Determine the (X, Y) coordinate at the center of the cell enclosing the given text.  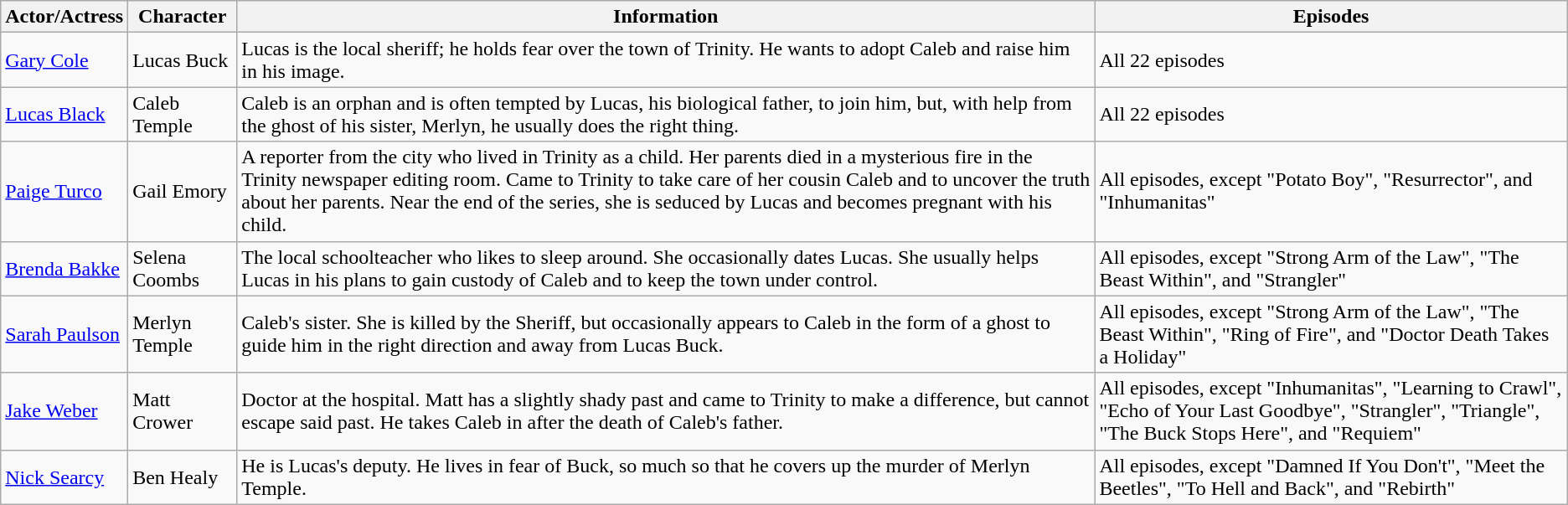
Episodes (1331, 17)
Paige Turco (64, 191)
All episodes, except "Strong Arm of the Law", "The Beast Within", "Ring of Fire", and "Doctor Death Takes a Holiday" (1331, 334)
Character (183, 17)
Merlyn Temple (183, 334)
Caleb Temple (183, 114)
Gail Emory (183, 191)
Gary Cole (64, 60)
Jake Weber (64, 411)
Lucas Black (64, 114)
Lucas Buck (183, 60)
All episodes, except "Damned If You Don't", "Meet the Beetles", "To Hell and Back", and "Rebirth" (1331, 477)
Actor/Actress (64, 17)
Matt Crower (183, 411)
Ben Healy (183, 477)
Brenda Bakke (64, 268)
Selena Coombs (183, 268)
He is Lucas's deputy. He lives in fear of Buck, so much so that he covers up the murder of Merlyn Temple. (666, 477)
Nick Searcy (64, 477)
Sarah Paulson (64, 334)
Information (666, 17)
Lucas is the local sheriff; he holds fear over the town of Trinity. He wants to adopt Caleb and raise him in his image. (666, 60)
All episodes, except "Inhumanitas", "Learning to Crawl", "Echo of Your Last Goodbye", "Strangler", "Triangle", "The Buck Stops Here", and "Requiem" (1331, 411)
All episodes, except "Strong Arm of the Law", "The Beast Within", and "Strangler" (1331, 268)
All episodes, except "Potato Boy", "Resurrector", and "Inhumanitas" (1331, 191)
